Capture the cell that displays the provided text and extract its (x, y) central coordinate. 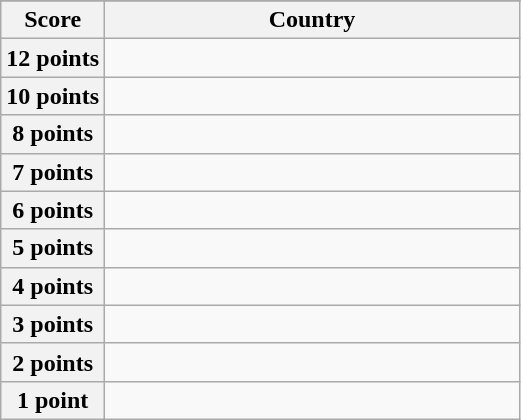
7 points (53, 172)
2 points (53, 362)
6 points (53, 210)
10 points (53, 96)
4 points (53, 286)
1 point (53, 400)
Score (53, 20)
8 points (53, 134)
5 points (53, 248)
Country (312, 20)
12 points (53, 58)
3 points (53, 324)
